Scan for the cell matching the given text and deliver its (X, Y) coordinate at center. 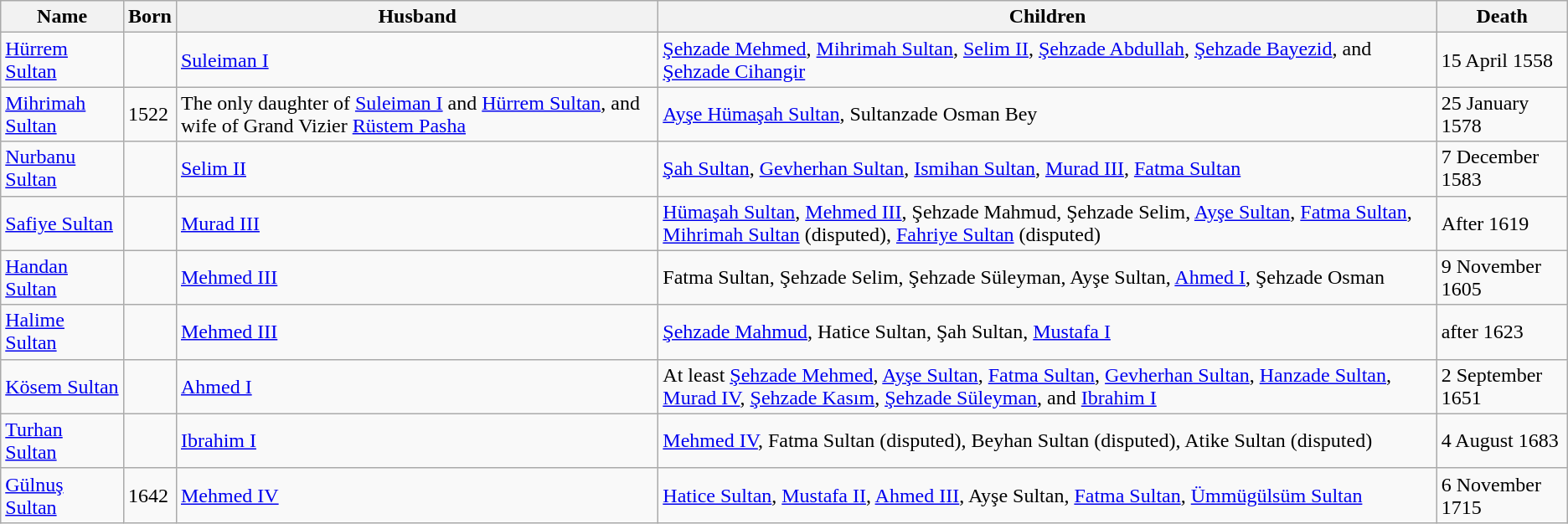
Husband (417, 17)
Mehmed IV (417, 496)
7 December 1583 (1502, 169)
Mihrimah Sultan (62, 114)
At least Şehzade Mehmed, Ayşe Sultan, Fatma Sultan, Gevherhan Sultan, Hanzade Sultan, Murad IV, Şehzade Kasım, Şehzade Süleyman, and Ibrahim I (1047, 387)
Gülnuş Sultan (62, 496)
Şehzade Mahmud, Hatice Sultan, Şah Sultan, Mustafa I (1047, 331)
2 September 1651 (1502, 387)
Fatma Sultan, Şehzade Selim, Şehzade Süleyman, Ayşe Sultan, Ahmed I, Şehzade Osman (1047, 278)
4 August 1683 (1502, 440)
Hatice Sultan, Mustafa II, Ahmed III, Ayşe Sultan, Fatma Sultan, Ümmügülsüm Sultan (1047, 496)
Hürrem Sultan (62, 60)
9 November 1605 (1502, 278)
Murad III (417, 223)
Şehzade Mehmed, Mihrimah Sultan, Selim II, Şehzade Abdullah, Şehzade Bayezid, and Şehzade Cihangir (1047, 60)
1642 (149, 496)
6 November 1715 (1502, 496)
Nurbanu Sultan (62, 169)
1522 (149, 114)
Selim II (417, 169)
Şah Sultan, Gevherhan Sultan, Ismihan Sultan, Murad III, Fatma Sultan (1047, 169)
Hümaşah Sultan, Mehmed III, Şehzade Mahmud, Şehzade Selim, Ayşe Sultan, Fatma Sultan, Mihrimah Sultan (disputed), Fahriye Sultan (disputed) (1047, 223)
25 January 1578 (1502, 114)
after 1623 (1502, 331)
Children (1047, 17)
Safiye Sultan (62, 223)
Turhan Sultan (62, 440)
The only daughter of Suleiman I and Hürrem Sultan, and wife of Grand Vizier Rüstem Pasha (417, 114)
Ahmed I (417, 387)
Ibrahim I (417, 440)
Suleiman I (417, 60)
Halime Sultan (62, 331)
15 April 1558 (1502, 60)
Ayşe Hümaşah Sultan, Sultanzade Osman Bey (1047, 114)
Death (1502, 17)
Handan Sultan (62, 278)
Mehmed IV, Fatma Sultan (disputed), Beyhan Sultan (disputed), Atike Sultan (disputed) (1047, 440)
After 1619 (1502, 223)
Born (149, 17)
Kösem Sultan (62, 387)
Name (62, 17)
